Capture the cell that displays the provided text and extract its [x, y] central coordinate. 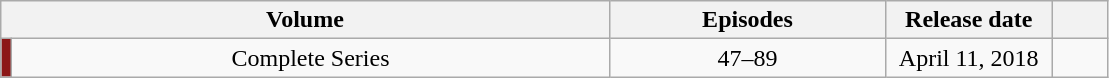
Complete Series [310, 58]
April 11, 2018 [969, 58]
Episodes [748, 20]
Volume [305, 20]
Release date [969, 20]
47–89 [748, 58]
